Detect which cell encompasses the target text, then output its [x, y] center coordinate. 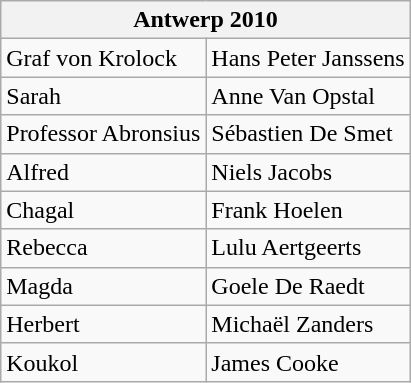
Chagal [104, 210]
James Cooke [308, 362]
Frank Hoelen [308, 210]
Niels Jacobs [308, 172]
Goele De Raedt [308, 286]
Herbert [104, 324]
Lulu Aertgeerts [308, 248]
Alfred [104, 172]
Sarah [104, 96]
Hans Peter Janssens [308, 58]
Antwerp 2010 [206, 20]
Anne Van Opstal [308, 96]
Magda [104, 286]
Sébastien De Smet [308, 134]
Graf von Krolock [104, 58]
Professor Abronsius [104, 134]
Michaël Zanders [308, 324]
Rebecca [104, 248]
Koukol [104, 362]
